Search for the cell housing the specified text and yield its (X, Y) center coordinate. 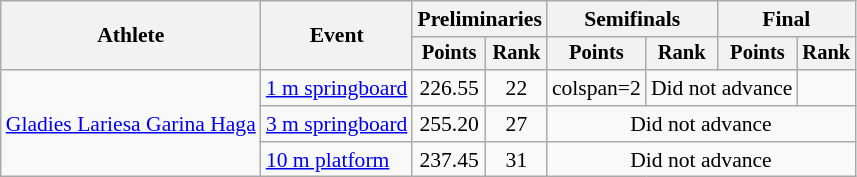
1 m springboard (337, 88)
Gladies Lariesa Garina Haga (131, 124)
3 m springboard (337, 124)
226.55 (449, 88)
27 (516, 124)
Semifinals (632, 19)
Final (786, 19)
Preliminaries (479, 19)
255.20 (449, 124)
22 (516, 88)
Event (337, 36)
colspan=2 (596, 88)
Athlete (131, 36)
